Pinpoint the cell where the given text exists, returning its [x, y] midpoint coordinate. 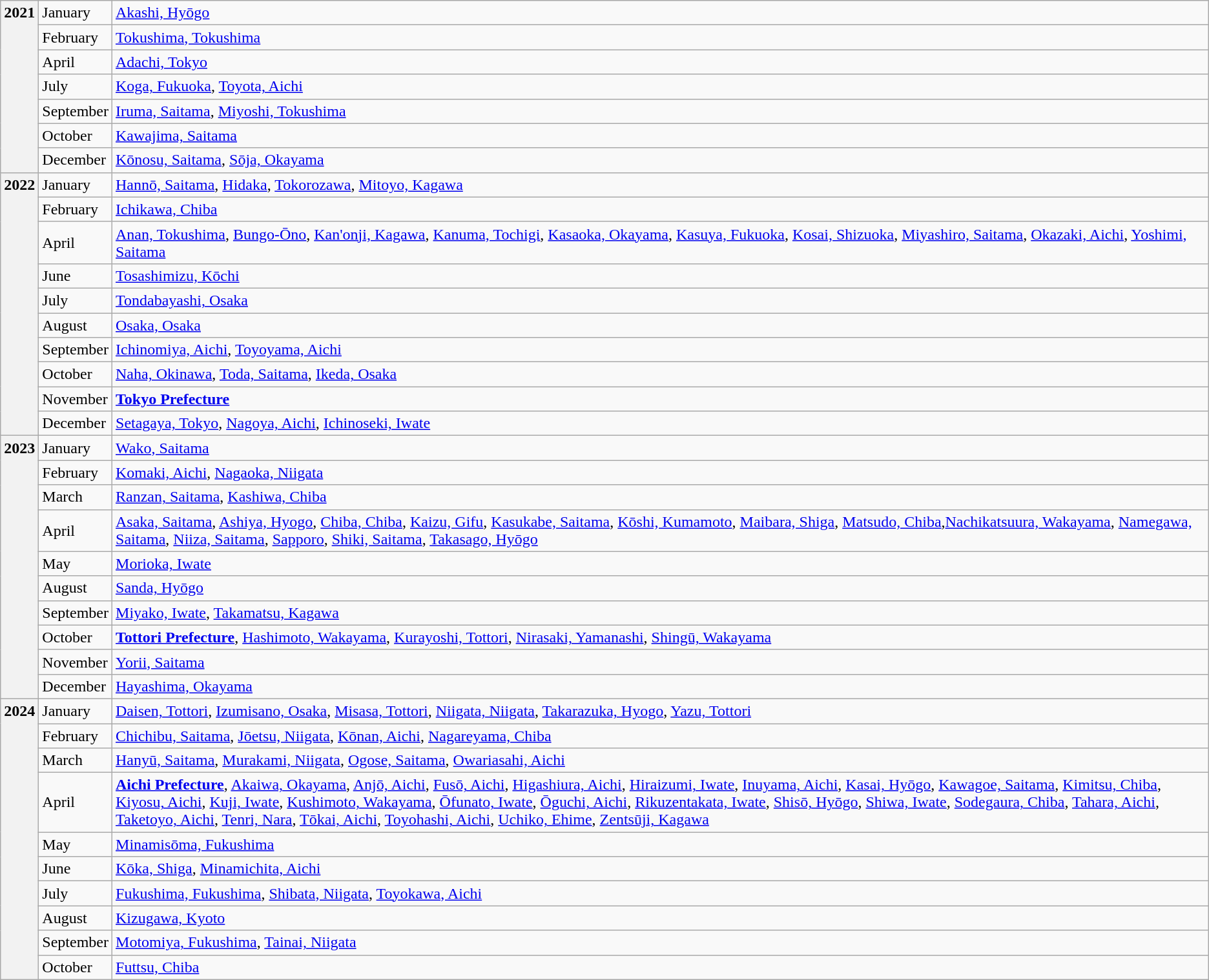
Osaka, Osaka [661, 325]
Yorii, Saitama [661, 662]
Tosashimizu, Kōchi [661, 276]
Hannō, Saitama, Hidaka, Tokorozawa, Mitoyo, Kagawa [661, 185]
Sanda, Hyōgo [661, 588]
Ichinomiya, Aichi, Toyoyama, Aichi [661, 350]
Kōnosu, Saitama, Sōja, Okayama [661, 160]
2022 [19, 304]
Naha, Okinawa, Toda, Saitama, Ikeda, Osaka [661, 374]
Hayashima, Okayama [661, 686]
Chichibu, Saitama, Jōetsu, Niigata, Kōnan, Aichi, Nagareyama, Chiba [661, 735]
Morioka, Iwate [661, 564]
Koga, Fukuoka, Toyota, Aichi [661, 87]
Minamisōma, Fukushima [661, 844]
Kōka, Shiga, Minamichita, Aichi [661, 869]
Tokushima, Tokushima [661, 37]
2021 [19, 87]
Motomiya, Fukushima, Tainai, Niigata [661, 943]
Hanyū, Saitama, Murakami, Niigata, Ogose, Saitama, Owariasahi, Aichi [661, 761]
Akashi, Hyōgo [661, 13]
Ichikawa, Chiba [661, 209]
Komaki, Aichi, Nagaoka, Niigata [661, 473]
Tondabayashi, Osaka [661, 300]
2024 [19, 839]
Kizugawa, Kyoto [661, 918]
Wako, Saitama [661, 448]
Iruma, Saitama, Miyoshi, Tokushima [661, 111]
Adachi, Tokyo [661, 62]
2023 [19, 567]
Daisen, Tottori, Izumisano, Osaka, Misasa, Tottori, Niigata, Niigata, Takarazuka, Hyogo, Yazu, Tottori [661, 711]
Ranzan, Saitama, Kashiwa, Chiba [661, 497]
Fukushima, Fukushima, Shibata, Niigata, Toyokawa, Aichi [661, 893]
Futtsu, Chiba [661, 967]
Miyako, Iwate, Takamatsu, Kagawa [661, 613]
Tottori Prefecture, Hashimoto, Wakayama, Kurayoshi, Tottori, Nirasaki, Yamanashi, Shingū, Wakayama [661, 637]
Setagaya, Tokyo, Nagoya, Aichi, Ichinoseki, Iwate [661, 424]
Tokyo Prefecture [661, 399]
Kawajima, Saitama [661, 136]
